Detect which cell encompasses the target text, then output its (x, y) center coordinate. 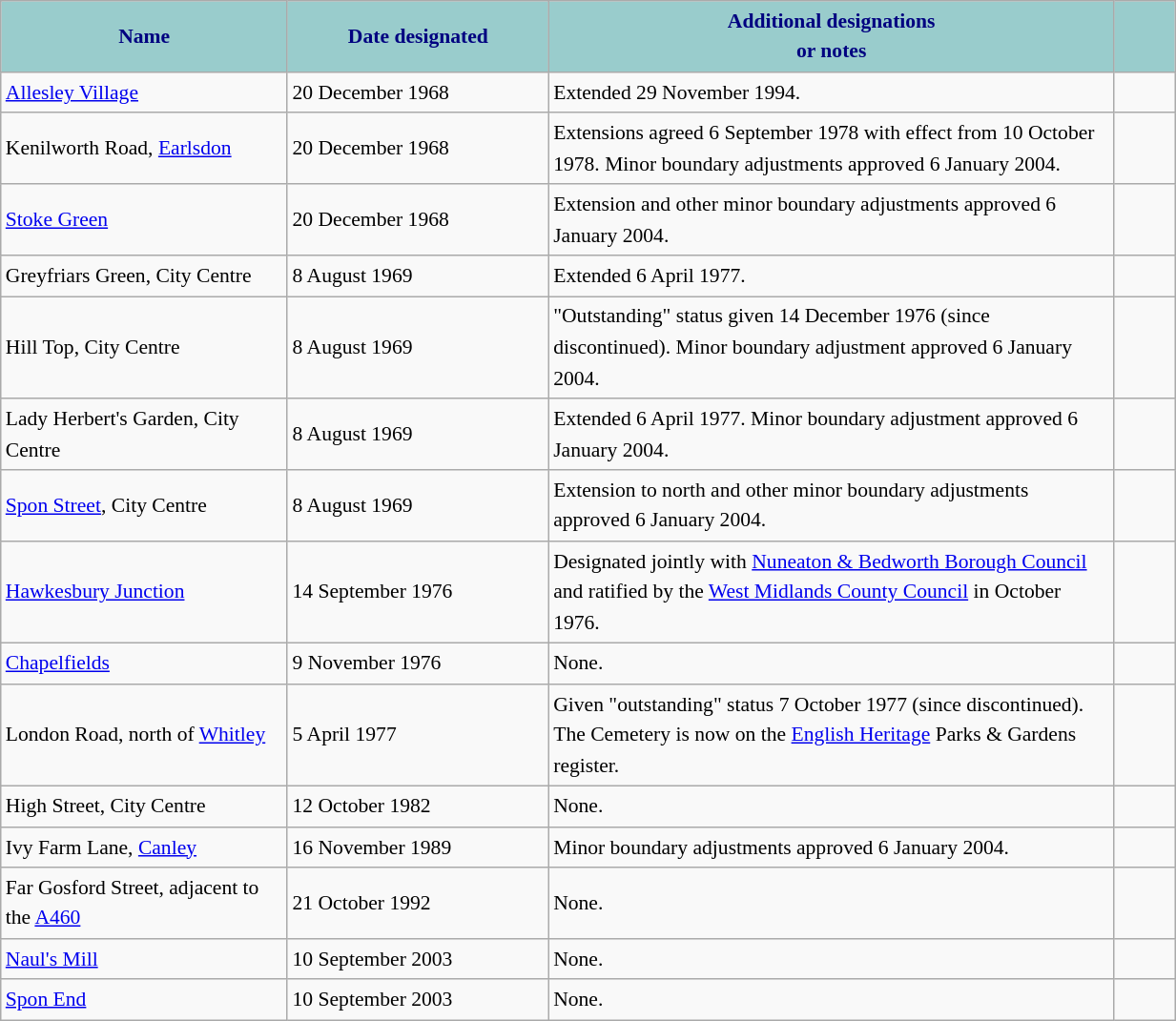
Spon Street, City Centre (145, 505)
Lady Herbert's Garden, City Centre (145, 435)
Extended 6 April 1977. (832, 276)
16 November 1989 (418, 848)
Minor boundary adjustments approved 6 January 2004. (832, 848)
Ivy Farm Lane, Canley (145, 848)
Designated jointly with Nuneaton & Bedworth Borough Council and ratified by the West Midlands County Council in October 1976. (832, 593)
12 October 1982 (418, 807)
Far Gosford Street, adjacent to the A460 (145, 904)
Extended 6 April 1977. Minor boundary adjustment approved 6 January 2004. (832, 435)
Date designated (418, 36)
Spon End (145, 1001)
Stoke Green (145, 219)
Greyfriars Green, City Centre (145, 276)
Extension to north and other minor boundary adjustments approved 6 January 2004. (832, 505)
Name (145, 36)
Extended 29 November 1994. (832, 93)
5 April 1977 (418, 736)
Hawkesbury Junction (145, 593)
Chapelfields (145, 664)
21 October 1992 (418, 904)
Extension and other minor boundary adjustments approved 6 January 2004. (832, 219)
Kenilworth Road, Earlsdon (145, 149)
Allesley Village (145, 93)
Given "outstanding" status 7 October 1977 (since discontinued). The Cemetery is now on the English Heritage Parks & Gardens register. (832, 736)
London Road, north of Whitley (145, 736)
9 November 1976 (418, 664)
Naul's Mill (145, 959)
"Outstanding" status given 14 December 1976 (since discontinued). Minor boundary adjustment approved 6 January 2004. (832, 347)
Extensions agreed 6 September 1978 with effect from 10 October 1978. Minor boundary adjustments approved 6 January 2004. (832, 149)
Additional designations or notes (832, 36)
High Street, City Centre (145, 807)
14 September 1976 (418, 593)
Hill Top, City Centre (145, 347)
